Provide the (x, y) coordinate of the cell's center where the given text is located.  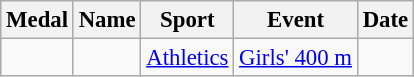
Girls' 400 m (296, 58)
Name (107, 20)
Event (296, 20)
Sport (188, 20)
Date (385, 20)
Medal (38, 20)
Athletics (188, 58)
